Scan for the cell matching the given text and deliver its (x, y) coordinate at center. 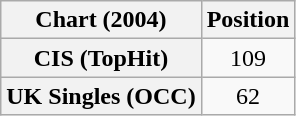
Chart (2004) (101, 20)
Position (248, 20)
CIS (TopHit) (101, 58)
UK Singles (OCC) (101, 96)
109 (248, 58)
62 (248, 96)
